For the text-containing cell, return its midpoint in [X, Y] coordinate format. 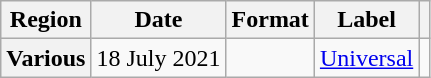
Date [158, 20]
Format [270, 20]
Region [46, 20]
Various [46, 58]
Universal [366, 58]
Label [366, 20]
18 July 2021 [158, 58]
